Identify which cell holds the provided text, then report its (X, Y) central coordinate. 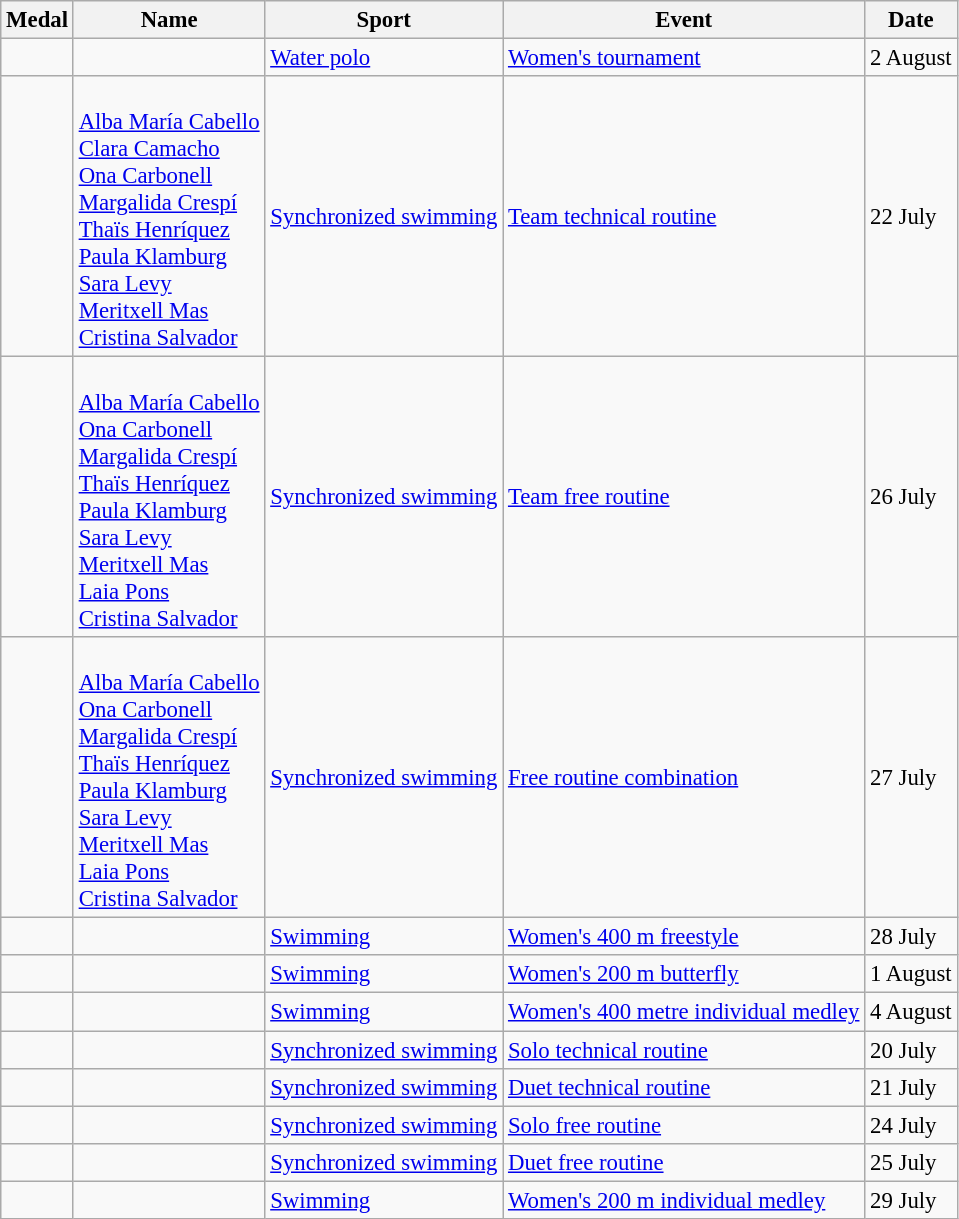
25 July (911, 1162)
Solo technical routine (684, 1050)
Team free routine (684, 498)
Women's 200 m butterfly (684, 975)
21 July (911, 1087)
Women's 400 m freestyle (684, 937)
Women's 400 metre individual medley (684, 1012)
24 July (911, 1125)
Women's 200 m individual medley (684, 1200)
Duet free routine (684, 1162)
Medal (38, 20)
26 July (911, 498)
Event (684, 20)
28 July (911, 937)
Date (911, 20)
Women's tournament (684, 58)
2 August (911, 58)
20 July (911, 1050)
27 July (911, 778)
Duet technical routine (684, 1087)
Water polo (384, 58)
22 July (911, 216)
Alba María CabelloClara CamachoOna CarbonellMargalida CrespíThaïs HenríquezPaula KlamburgSara LevyMeritxell MasCristina Salvador (169, 216)
Solo free routine (684, 1125)
Sport (384, 20)
29 July (911, 1200)
Name (169, 20)
Free routine combination (684, 778)
1 August (911, 975)
4 August (911, 1012)
Team technical routine (684, 216)
